Detect which cell encompasses the target text, then output its (X, Y) center coordinate. 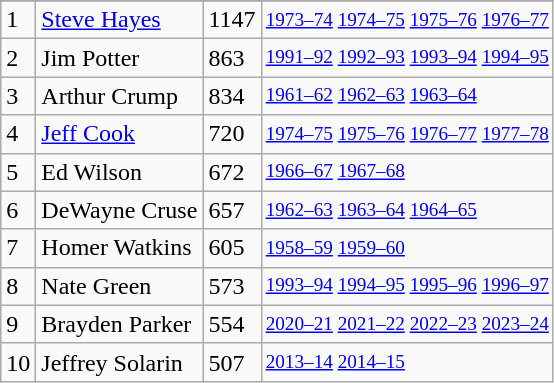
10 (18, 362)
1993–94 1994–95 1995–96 1996–97 (407, 286)
Jeffrey Solarin (120, 362)
3 (18, 96)
6 (18, 210)
672 (232, 172)
1962–63 1963–64 1964–65 (407, 210)
7 (18, 248)
1974–75 1975–76 1976–77 1977–78 (407, 134)
DeWayne Cruse (120, 210)
Steve Hayes (120, 20)
Nate Green (120, 286)
4 (18, 134)
Brayden Parker (120, 324)
1991–92 1992–93 1993–94 1994–95 (407, 58)
Ed Wilson (120, 172)
1961–62 1962–63 1963–64 (407, 96)
605 (232, 248)
834 (232, 96)
573 (232, 286)
1966–67 1967–68 (407, 172)
863 (232, 58)
Jeff Cook (120, 134)
5 (18, 172)
554 (232, 324)
1958–59 1959–60 (407, 248)
507 (232, 362)
2 (18, 58)
720 (232, 134)
Arthur Crump (120, 96)
657 (232, 210)
1147 (232, 20)
1 (18, 20)
1973–74 1974–75 1975–76 1976–77 (407, 20)
Jim Potter (120, 58)
2013–14 2014–15 (407, 362)
2020–21 2021–22 2022–23 2023–24 (407, 324)
9 (18, 324)
Homer Watkins (120, 248)
8 (18, 286)
